Return (X, Y) of the center of cell containing provided text 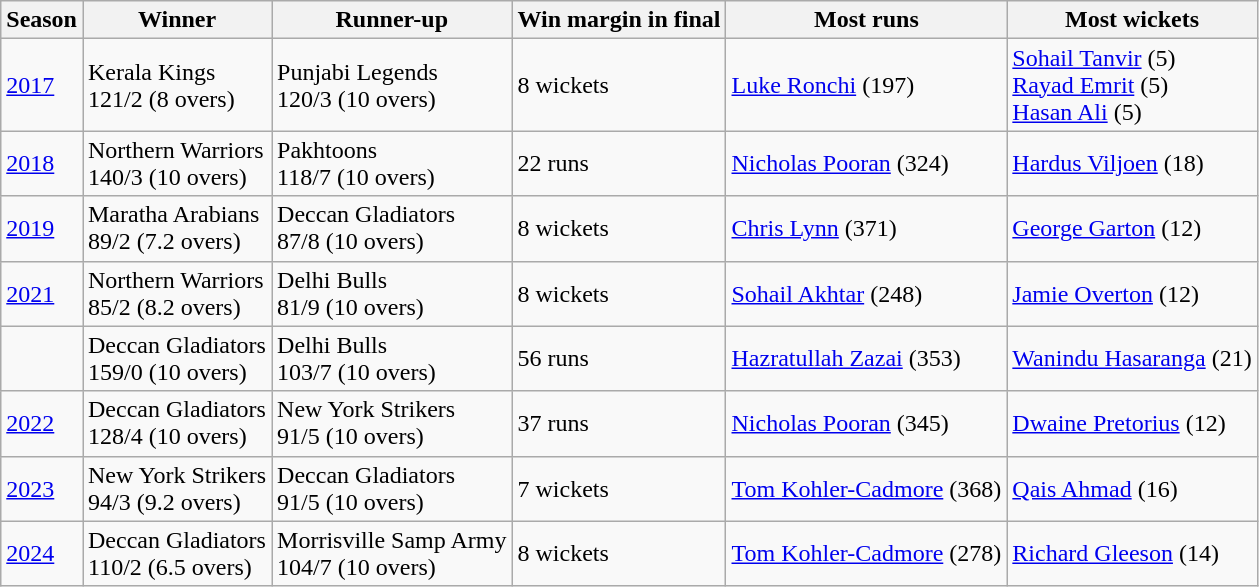
2019 (42, 228)
Hardus Viljoen (18) (1132, 164)
Maratha Arabians89/2 (7.2 overs) (176, 228)
Deccan Gladiators87/8 (10 overs) (392, 228)
Wanindu Hasaranga (21) (1132, 358)
7 wickets (619, 488)
Punjabi Legends120/3 (10 overs) (392, 85)
Chris Lynn (371) (866, 228)
Richard Gleeson (14) (1132, 554)
Pakhtoons118/7 (10 overs) (392, 164)
Deccan Gladiators128/4 (10 overs) (176, 424)
Kerala Kings121/2 (8 overs) (176, 85)
2022 (42, 424)
Winner (176, 20)
Jamie Overton (12) (1132, 294)
Most wickets (1132, 20)
Nicholas Pooran (324) (866, 164)
2018 (42, 164)
Deccan Gladiators159/0 (10 overs) (176, 358)
2024 (42, 554)
Sohail Tanvir (5) Rayad Emrit (5) Hasan Ali (5) (1132, 85)
Win margin in final (619, 20)
New York Strikers94/3 (9.2 overs) (176, 488)
Most runs (866, 20)
Dwaine Pretorius (12) (1132, 424)
George Garton (12) (1132, 228)
Tom Kohler-Cadmore (278) (866, 554)
Qais Ahmad (16) (1132, 488)
Morrisville Samp Army104/7 (10 overs) (392, 554)
37 runs (619, 424)
56 runs (619, 358)
Northern Warriors85/2 (8.2 overs) (176, 294)
Nicholas Pooran (345) (866, 424)
22 runs (619, 164)
Hazratullah Zazai (353) (866, 358)
2017 (42, 85)
2023 (42, 488)
Season (42, 20)
Tom Kohler-Cadmore (368) (866, 488)
Deccan Gladiators91/5 (10 overs) (392, 488)
Luke Ronchi (197) (866, 85)
2021 (42, 294)
Runner-up (392, 20)
Delhi Bulls81/9 (10 overs) (392, 294)
Northern Warriors140/3 (10 overs) (176, 164)
Deccan Gladiators110/2 (6.5 overs) (176, 554)
Sohail Akhtar (248) (866, 294)
Delhi Bulls103/7 (10 overs) (392, 358)
New York Strikers91/5 (10 overs) (392, 424)
